Locate the cell with the specified text and output its (X, Y) center coordinate. 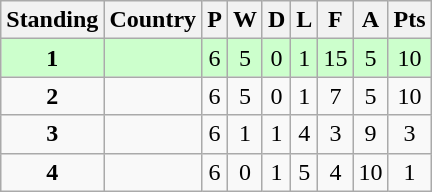
Standing (52, 20)
P (215, 20)
L (304, 20)
7 (336, 96)
15 (336, 58)
W (244, 20)
Pts (410, 20)
2 (52, 96)
Country (153, 20)
9 (370, 134)
D (276, 20)
A (370, 20)
F (336, 20)
